Find where the given text appears and provide that cell's center as (x, y) coordinate. 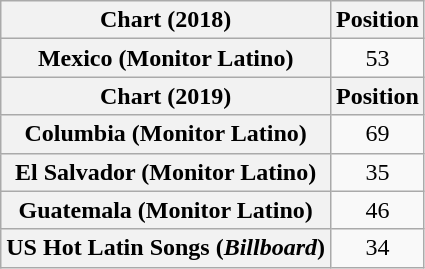
Mexico (Monitor Latino) (166, 58)
34 (378, 248)
Columbia (Monitor Latino) (166, 134)
Chart (2019) (166, 96)
46 (378, 210)
69 (378, 134)
Guatemala (Monitor Latino) (166, 210)
El Salvador (Monitor Latino) (166, 172)
53 (378, 58)
Chart (2018) (166, 20)
35 (378, 172)
US Hot Latin Songs (Billboard) (166, 248)
